Identify which cell holds the provided text, then report its [X, Y] central coordinate. 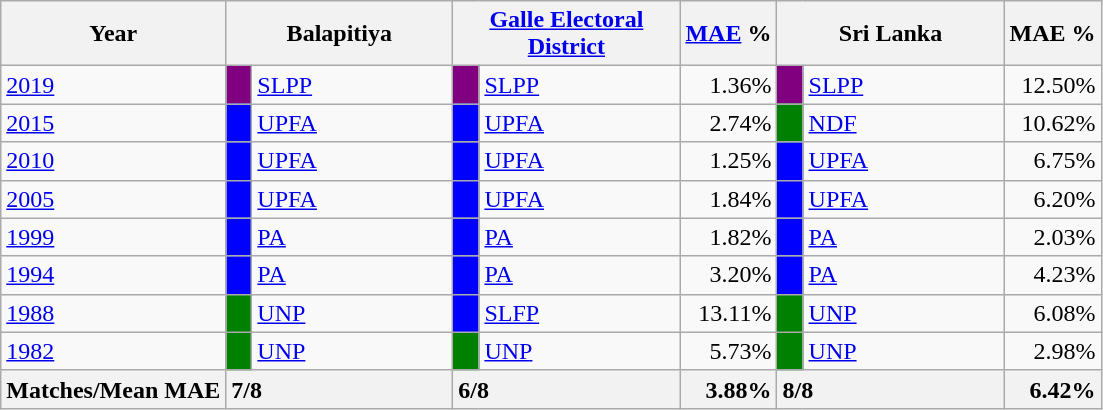
4.23% [1052, 275]
6.20% [1052, 199]
NDF [904, 123]
SLFP [580, 313]
7/8 [340, 389]
1999 [114, 237]
1.82% [728, 237]
Balapitiya [340, 34]
1982 [114, 351]
3.20% [728, 275]
2005 [114, 199]
6.08% [1052, 313]
2010 [114, 161]
1.84% [728, 199]
6/8 [566, 389]
Galle Electoral District [566, 34]
6.42% [1052, 389]
10.62% [1052, 123]
2.98% [1052, 351]
12.50% [1052, 85]
2.74% [728, 123]
2015 [114, 123]
Matches/Mean MAE [114, 389]
8/8 [890, 389]
2.03% [1052, 237]
Sri Lanka [890, 34]
1.25% [728, 161]
6.75% [1052, 161]
5.73% [728, 351]
1988 [114, 313]
Year [114, 34]
2019 [114, 85]
1.36% [728, 85]
1994 [114, 275]
13.11% [728, 313]
3.88% [728, 389]
